Determine the (X, Y) coordinate at the center of the cell enclosing the given text.  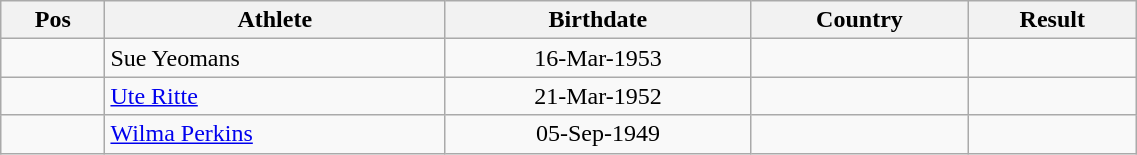
Result (1052, 20)
Sue Yeomans (275, 58)
Athlete (275, 20)
Wilma Perkins (275, 134)
Country (859, 20)
Pos (53, 20)
16-Mar-1953 (598, 58)
Birthdate (598, 20)
05-Sep-1949 (598, 134)
21-Mar-1952 (598, 96)
Ute Ritte (275, 96)
